Search for the cell housing the specified text and yield its (X, Y) center coordinate. 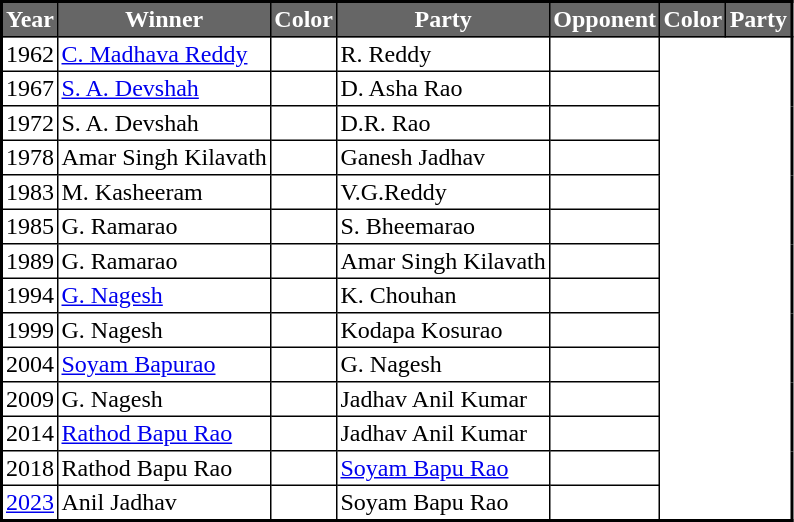
1967 (30, 88)
S. Bheemarao (444, 226)
Opponent (605, 20)
1994 (30, 295)
2014 (30, 433)
1999 (30, 330)
1983 (30, 192)
1985 (30, 226)
Anil Jadhav (164, 502)
R. Reddy (444, 54)
1989 (30, 261)
Kodapa Kosurao (444, 330)
2009 (30, 399)
V.G.Reddy (444, 192)
Year (30, 20)
1978 (30, 157)
1962 (30, 54)
Winner (164, 20)
1972 (30, 123)
K. Chouhan (444, 295)
2023 (30, 502)
Soyam Bapurao (164, 364)
M. Kasheeram (164, 192)
D.R. Rao (444, 123)
2004 (30, 364)
Ganesh Jadhav (444, 157)
D. Asha Rao (444, 88)
2018 (30, 468)
C. Madhava Reddy (164, 54)
